Find where the given text appears and provide that cell's center as [x, y] coordinate. 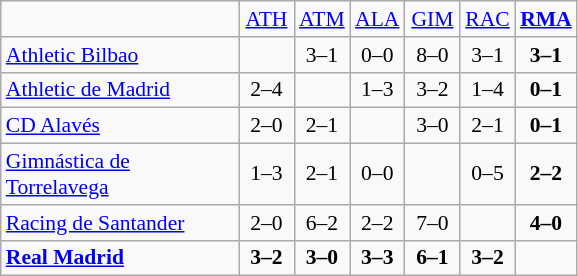
3–3 [378, 258]
RMA [546, 19]
4–0 [546, 223]
Racing de Santander [120, 223]
7–0 [432, 223]
1–4 [488, 90]
2–4 [266, 90]
Gimnástica de Torrelavega [120, 174]
ATM [322, 19]
6–2 [322, 223]
6–1 [432, 258]
Athletic Bilbao [120, 55]
8–0 [432, 55]
RAC [488, 19]
ATH [266, 19]
0–5 [488, 174]
CD Alavés [120, 126]
ALA [378, 19]
Athletic de Madrid [120, 90]
GIM [432, 19]
Real Madrid [120, 258]
